Locate the cell with the specified text and output its [x, y] center coordinate. 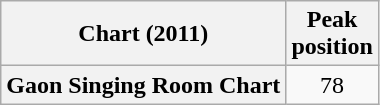
Gaon Singing Room Chart [144, 85]
78 [332, 85]
Chart (2011) [144, 34]
Peakposition [332, 34]
